Determine the (x, y) coordinate at the center of the cell enclosing the given text.  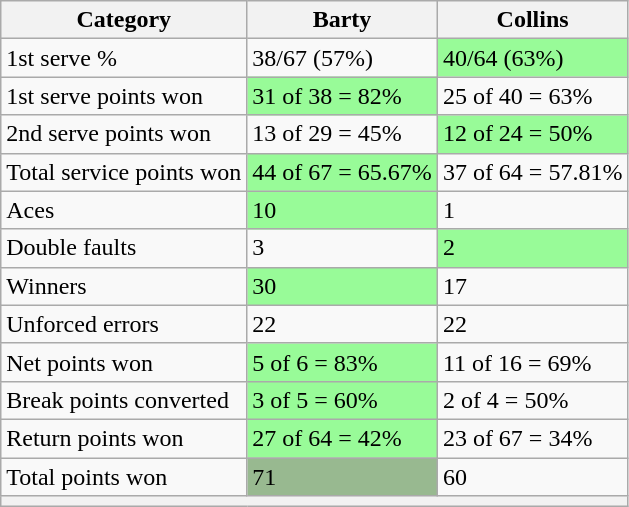
44 of 67 = 65.67% (342, 172)
2nd serve points won (124, 134)
60 (532, 477)
38/67 (57%) (342, 58)
Winners (124, 286)
Unforced errors (124, 324)
5 of 6 = 83% (342, 362)
1 (532, 210)
3 (342, 248)
2 of 4 = 50% (532, 400)
Collins (532, 20)
Aces (124, 210)
40/64 (63%) (532, 58)
Barty (342, 20)
Return points won (124, 438)
25 of 40 = 63% (532, 96)
17 (532, 286)
Total points won (124, 477)
27 of 64 = 42% (342, 438)
10 (342, 210)
2 (532, 248)
Category (124, 20)
Double faults (124, 248)
12 of 24 = 50% (532, 134)
71 (342, 477)
37 of 64 = 57.81% (532, 172)
Total service points won (124, 172)
11 of 16 = 69% (532, 362)
3 of 5 = 60% (342, 400)
23 of 67 = 34% (532, 438)
31 of 38 = 82% (342, 96)
Net points won (124, 362)
Break points converted (124, 400)
1st serve points won (124, 96)
13 of 29 = 45% (342, 134)
1st serve % (124, 58)
30 (342, 286)
